Detect which cell encompasses the target text, then output its [x, y] center coordinate. 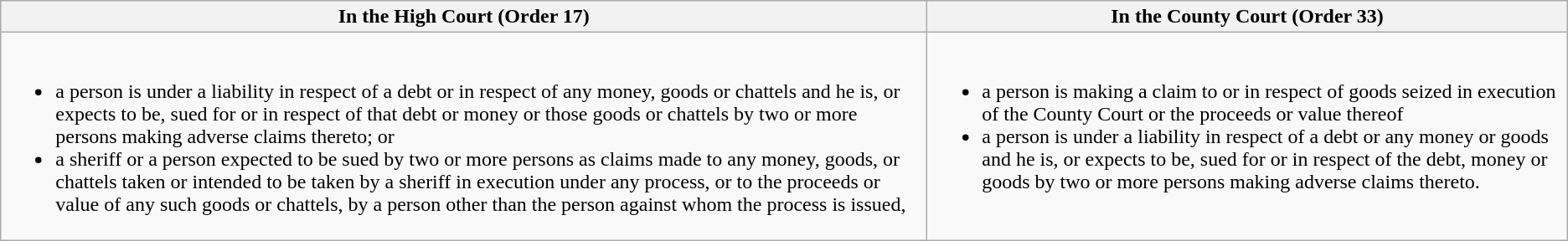
In the County Court (Order 33) [1248, 17]
In the High Court (Order 17) [464, 17]
